Pinpoint the cell where the given text exists, returning its [x, y] midpoint coordinate. 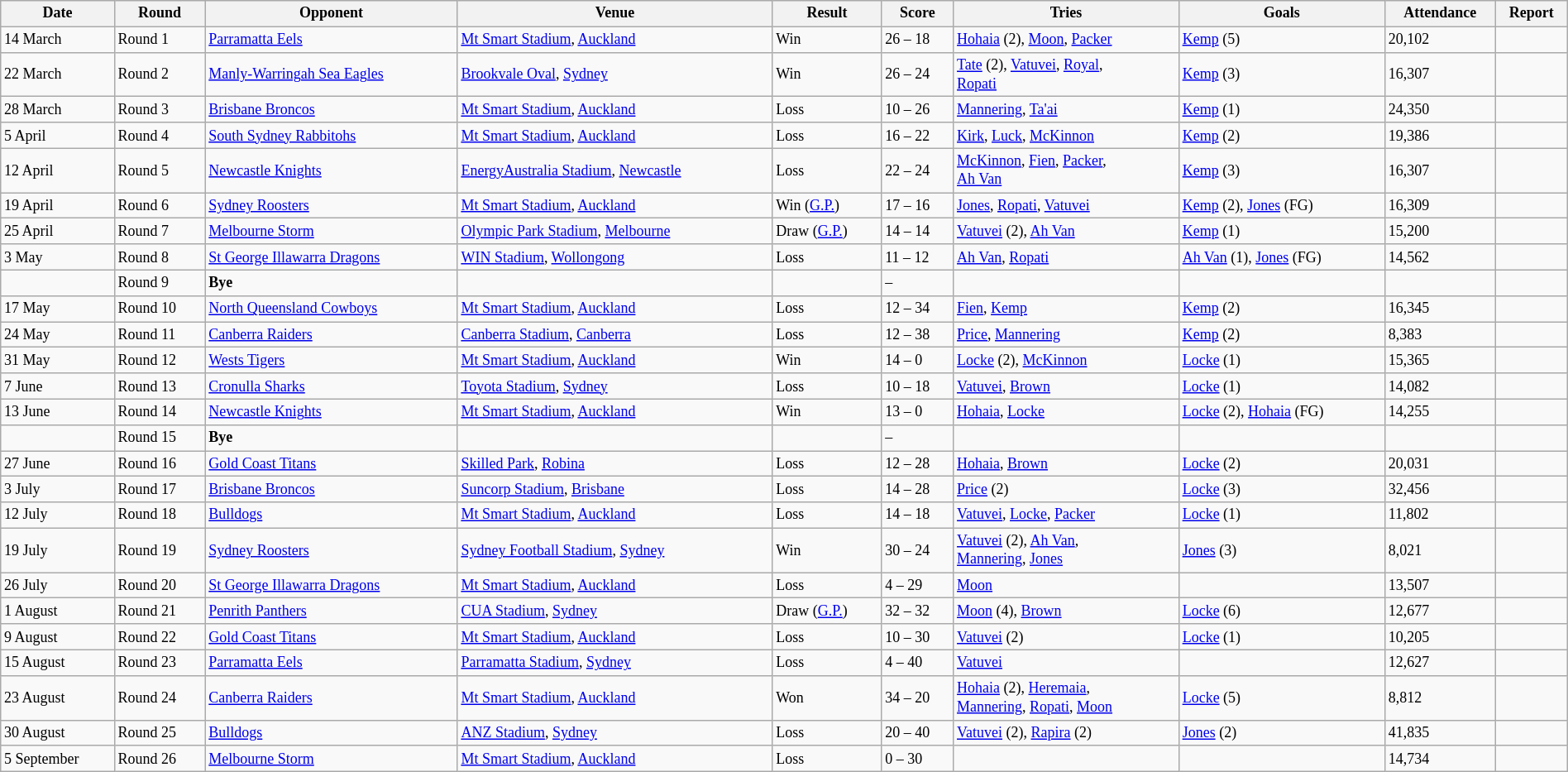
14,562 [1440, 257]
31 May [58, 361]
Locke (2), Hohaia (FG) [1282, 412]
11,802 [1440, 515]
Attendance [1440, 13]
Round 18 [160, 515]
14,255 [1440, 412]
12 April [58, 170]
12 – 34 [918, 308]
Round 21 [160, 611]
Round 24 [160, 698]
4 – 40 [918, 662]
16,309 [1440, 205]
41,835 [1440, 733]
24 May [58, 334]
Moon (4), Brown [1067, 611]
13,507 [1440, 586]
8,021 [1440, 550]
Vatuvei (2) [1067, 637]
Round 3 [160, 109]
20,031 [1440, 463]
EnergyAustralia Stadium, Newcastle [615, 170]
Vatuvei (2), Rapira (2) [1067, 733]
9 August [58, 637]
32 – 32 [918, 611]
24,350 [1440, 109]
14 – 28 [918, 490]
Mannering, Ta'ai [1067, 109]
Result [827, 13]
Moon [1067, 586]
5 September [58, 758]
10 – 18 [918, 386]
Manly-Warringah Sea Eagles [331, 74]
Round 5 [160, 170]
Round 9 [160, 283]
19,386 [1440, 136]
22 – 24 [918, 170]
Round 25 [160, 733]
12 July [58, 515]
Locke (6) [1282, 611]
25 April [58, 232]
14 – 14 [918, 232]
Round 12 [160, 361]
Kemp (2), Jones (FG) [1282, 205]
Kemp (5) [1282, 40]
CUA Stadium, Sydney [615, 611]
Jones, Ropati, Vatuvei [1067, 205]
12 – 38 [918, 334]
Kirk, Luck, McKinnon [1067, 136]
30 August [58, 733]
WIN Stadium, Wollongong [615, 257]
11 – 12 [918, 257]
15,365 [1440, 361]
Round 26 [160, 758]
Hohaia, Brown [1067, 463]
Vatuvei (2), Ah Van [1067, 232]
8,812 [1440, 698]
16,345 [1440, 308]
Win (G.P.) [827, 205]
19 July [58, 550]
12,627 [1440, 662]
8,383 [1440, 334]
1 August [58, 611]
3 July [58, 490]
14 – 18 [918, 515]
Round 19 [160, 550]
Price (2) [1067, 490]
20 – 40 [918, 733]
34 – 20 [918, 698]
13 – 0 [918, 412]
Won [827, 698]
Ah Van (1), Jones (FG) [1282, 257]
ANZ Stadium, Sydney [615, 733]
Goals [1282, 13]
Round 16 [160, 463]
Report [1532, 13]
Ah Van, Ropati [1067, 257]
Jones (3) [1282, 550]
Locke (2), McKinnon [1067, 361]
McKinnon, Fien, Packer, Ah Van [1067, 170]
Sydney Football Stadium, Sydney [615, 550]
Vatuvei (2), Ah Van, Mannering, Jones [1067, 550]
14 – 0 [918, 361]
28 March [58, 109]
12,677 [1440, 611]
10,205 [1440, 637]
Hohaia (2), Heremaia, Mannering, Ropati, Moon [1067, 698]
0 – 30 [918, 758]
Tries [1067, 13]
27 June [58, 463]
Round 15 [160, 437]
Penrith Panthers [331, 611]
Round 13 [160, 386]
26 July [58, 586]
10 – 30 [918, 637]
20,102 [1440, 40]
14,734 [1440, 758]
North Queensland Cowboys [331, 308]
16 – 22 [918, 136]
Brookvale Oval, Sydney [615, 74]
3 May [58, 257]
22 March [58, 74]
17 – 16 [918, 205]
Opponent [331, 13]
Fien, Kemp [1067, 308]
26 – 18 [918, 40]
Round 14 [160, 412]
Round 2 [160, 74]
10 – 26 [918, 109]
Date [58, 13]
Skilled Park, Robina [615, 463]
17 May [58, 308]
Locke (5) [1282, 698]
Round 17 [160, 490]
Round 22 [160, 637]
Price, Mannering [1067, 334]
Round 1 [160, 40]
Locke (2) [1282, 463]
Hohaia, Locke [1067, 412]
15 August [58, 662]
Venue [615, 13]
South Sydney Rabbitohs [331, 136]
Cronulla Sharks [331, 386]
23 August [58, 698]
5 April [58, 136]
Hohaia (2), Moon, Packer [1067, 40]
Wests Tigers [331, 361]
Score [918, 13]
Round 10 [160, 308]
14,082 [1440, 386]
Round 20 [160, 586]
Round 4 [160, 136]
Vatuvei, Locke, Packer [1067, 515]
Toyota Stadium, Sydney [615, 386]
15,200 [1440, 232]
Tate (2), Vatuvei, Royal, Ropati [1067, 74]
Round 7 [160, 232]
19 April [58, 205]
Locke (3) [1282, 490]
Canberra Stadium, Canberra [615, 334]
Round 11 [160, 334]
30 – 24 [918, 550]
Vatuvei [1067, 662]
Parramatta Stadium, Sydney [615, 662]
Vatuvei, Brown [1067, 386]
Olympic Park Stadium, Melbourne [615, 232]
Round [160, 13]
4 – 29 [918, 586]
Round 23 [160, 662]
32,456 [1440, 490]
Suncorp Stadium, Brisbane [615, 490]
Round 8 [160, 257]
Round 6 [160, 205]
26 – 24 [918, 74]
14 March [58, 40]
13 June [58, 412]
Jones (2) [1282, 733]
7 June [58, 386]
12 – 28 [918, 463]
